Pinpoint the cell where the given text exists, returning its [x, y] midpoint coordinate. 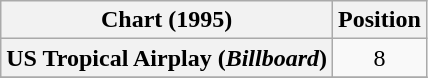
US Tropical Airplay (Billboard) [167, 58]
Position [380, 20]
Chart (1995) [167, 20]
8 [380, 58]
